Return the (X, Y) coordinate for the center point of the cell that contains the specified text.  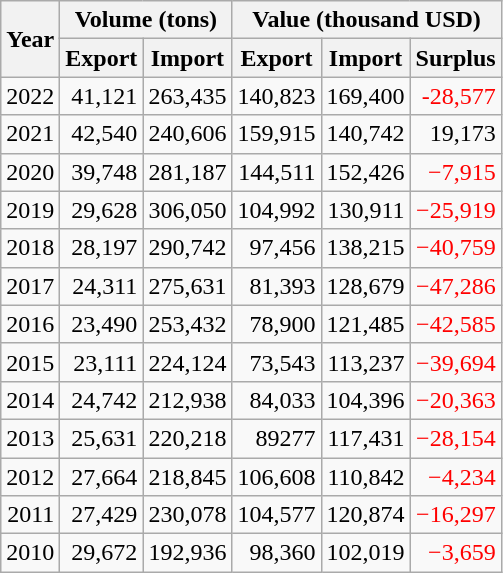
2013 (30, 438)
104,992 (276, 210)
2011 (30, 515)
−20,363 (456, 400)
130,911 (366, 210)
25,631 (102, 438)
−7,915 (456, 172)
144,511 (276, 172)
27,429 (102, 515)
306,050 (188, 210)
2020 (30, 172)
218,845 (188, 477)
290,742 (188, 248)
2014 (30, 400)
2010 (30, 553)
159,915 (276, 134)
Value (thousand USD) (366, 20)
121,485 (366, 324)
73,543 (276, 362)
220,218 (188, 438)
27,664 (102, 477)
128,679 (366, 286)
2021 (30, 134)
84,033 (276, 400)
−4,234 (456, 477)
−28,154 (456, 438)
138,215 (366, 248)
24,742 (102, 400)
104,577 (276, 515)
2016 (30, 324)
224,124 (188, 362)
−16,297 (456, 515)
−47,286 (456, 286)
113,237 (366, 362)
23,111 (102, 362)
140,823 (276, 96)
2018 (30, 248)
-28,577 (456, 96)
29,628 (102, 210)
−3,659 (456, 553)
39,748 (102, 172)
2022 (30, 96)
78,900 (276, 324)
29,672 (102, 553)
2019 (30, 210)
Year (30, 39)
192,936 (188, 553)
24,311 (102, 286)
104,396 (366, 400)
19,173 (456, 134)
117,431 (366, 438)
−42,585 (456, 324)
2015 (30, 362)
253,432 (188, 324)
281,187 (188, 172)
28,197 (102, 248)
2012 (30, 477)
110,842 (366, 477)
Volume (tons) (146, 20)
106,608 (276, 477)
263,435 (188, 96)
2017 (30, 286)
102,019 (366, 553)
81,393 (276, 286)
140,742 (366, 134)
Surplus (456, 58)
41,121 (102, 96)
212,938 (188, 400)
240,606 (188, 134)
−40,759 (456, 248)
42,540 (102, 134)
152,426 (366, 172)
−25,919 (456, 210)
−39,694 (456, 362)
230,078 (188, 515)
89277 (276, 438)
275,631 (188, 286)
98,360 (276, 553)
23,490 (102, 324)
97,456 (276, 248)
169,400 (366, 96)
120,874 (366, 515)
